Scan for the cell matching the given text and deliver its (x, y) coordinate at center. 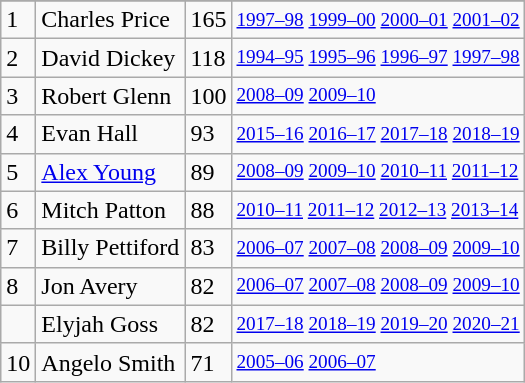
2005–06 2006–07 (378, 362)
165 (208, 20)
David Dickey (110, 58)
89 (208, 172)
88 (208, 210)
3 (18, 96)
Billy Pettiford (110, 248)
Mitch Patton (110, 210)
71 (208, 362)
2008–09 2009–10 2010–11 2011–12 (378, 172)
93 (208, 134)
100 (208, 96)
Alex Young (110, 172)
5 (18, 172)
83 (208, 248)
118 (208, 58)
Angelo Smith (110, 362)
2017–18 2018–19 2019–20 2020–21 (378, 324)
4 (18, 134)
Evan Hall (110, 134)
1 (18, 20)
Charles Price (110, 20)
1997–98 1999–00 2000–01 2001–02 (378, 20)
1994–95 1995–96 1996–97 1997–98 (378, 58)
Elyjah Goss (110, 324)
2 (18, 58)
Jon Avery (110, 286)
2015–16 2016–17 2017–18 2018–19 (378, 134)
8 (18, 286)
2010–11 2011–12 2012–13 2013–14 (378, 210)
10 (18, 362)
7 (18, 248)
Robert Glenn (110, 96)
2008–09 2009–10 (378, 96)
6 (18, 210)
